Search for the cell housing the specified text and yield its [X, Y] center coordinate. 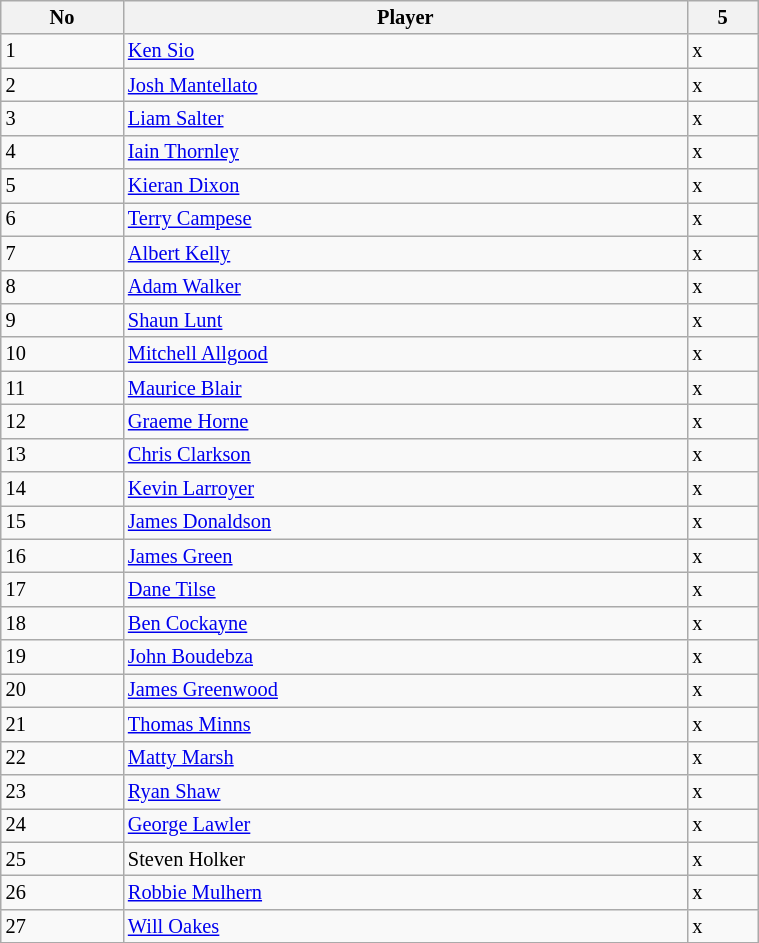
2 [62, 85]
Albert Kelly [405, 253]
John Boudebza [405, 657]
James Donaldson [405, 522]
James Green [405, 556]
Steven Holker [405, 859]
Ryan Shaw [405, 791]
Will Oakes [405, 926]
Chris Clarkson [405, 455]
Ben Cockayne [405, 623]
Kevin Larroyer [405, 489]
Terry Campese [405, 219]
Maurice Blair [405, 388]
Dane Tilse [405, 589]
18 [62, 623]
Ken Sio [405, 51]
26 [62, 892]
8 [62, 287]
Josh Mantellato [405, 85]
Iain Thornley [405, 152]
11 [62, 388]
14 [62, 489]
23 [62, 791]
Adam Walker [405, 287]
Graeme Horne [405, 421]
Robbie Mulhern [405, 892]
Mitchell Allgood [405, 354]
Player [405, 17]
12 [62, 421]
1 [62, 51]
20 [62, 690]
21 [62, 724]
Shaun Lunt [405, 320]
6 [62, 219]
9 [62, 320]
19 [62, 657]
George Lawler [405, 825]
Kieran Dixon [405, 186]
24 [62, 825]
Matty Marsh [405, 758]
Liam Salter [405, 118]
No [62, 17]
10 [62, 354]
Thomas Minns [405, 724]
7 [62, 253]
15 [62, 522]
27 [62, 926]
4 [62, 152]
13 [62, 455]
James Greenwood [405, 690]
16 [62, 556]
3 [62, 118]
17 [62, 589]
25 [62, 859]
22 [62, 758]
